Determine the [X, Y] coordinate at the center of the cell enclosing the given text.  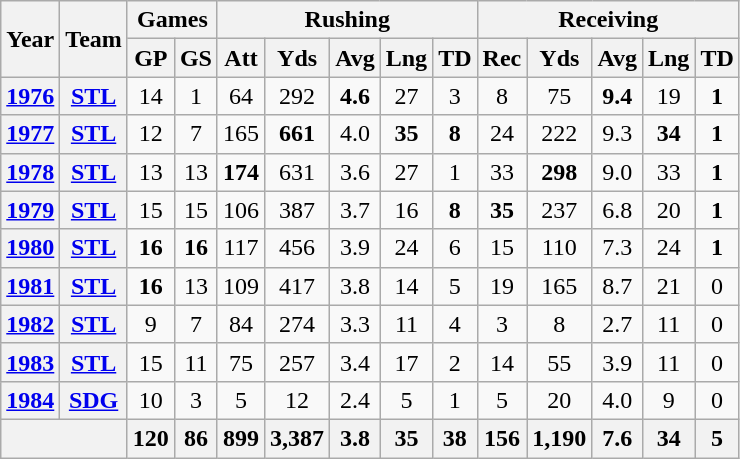
17 [406, 362]
2.7 [618, 324]
1980 [30, 248]
292 [298, 96]
257 [298, 362]
1981 [30, 286]
1976 [30, 96]
4.6 [356, 96]
456 [298, 248]
109 [240, 286]
GP [150, 58]
38 [455, 438]
120 [150, 438]
21 [668, 286]
3.6 [356, 172]
4 [455, 324]
3,387 [298, 438]
64 [240, 96]
174 [240, 172]
298 [560, 172]
Rec [502, 58]
2 [455, 362]
237 [560, 210]
661 [298, 134]
7.3 [618, 248]
9.3 [618, 134]
Receiving [608, 20]
274 [298, 324]
86 [196, 438]
1984 [30, 400]
3.3 [356, 324]
1983 [30, 362]
417 [298, 286]
Team [94, 39]
7.6 [618, 438]
Year [30, 39]
1982 [30, 324]
6 [455, 248]
GS [196, 58]
156 [502, 438]
631 [298, 172]
Att [240, 58]
106 [240, 210]
9.4 [618, 96]
110 [560, 248]
1978 [30, 172]
9.0 [618, 172]
Rushing [347, 20]
8.7 [618, 286]
10 [150, 400]
3.7 [356, 210]
1,190 [560, 438]
2.4 [356, 400]
3.4 [356, 362]
387 [298, 210]
6.8 [618, 210]
1977 [30, 134]
1979 [30, 210]
SDG [94, 400]
55 [560, 362]
222 [560, 134]
84 [240, 324]
899 [240, 438]
Games [172, 20]
117 [240, 248]
